From the cell containing the given text, extract its center point as [x, y] coordinate. 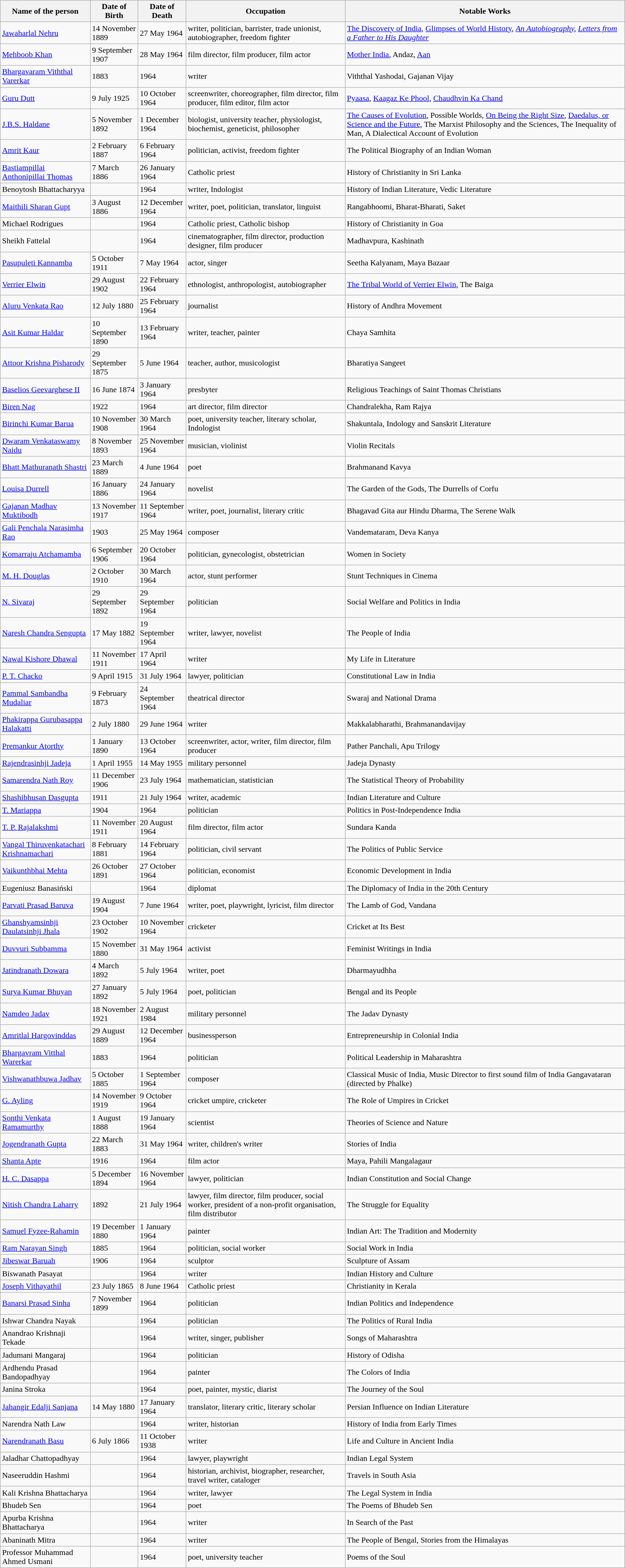
7 November 1899 [114, 1304]
Religious Teachings of Saint Thomas Christians [485, 389]
The Politics of Public Service [485, 849]
Janina Stroka [45, 1389]
writer, poet, playwright, lyricist, film director [265, 905]
Jahangir Edalji Sanjana [45, 1406]
The People of India [485, 633]
Indian Literature and Culture [485, 797]
Ghanshyamsinhji Daulatsinhji Jhala [45, 927]
10 November 1908 [114, 424]
Economic Development in India [485, 870]
Kali Krishna Bhattacharya [45, 1493]
25 November 1964 [162, 445]
Songs of Maharashtra [485, 1338]
Jawaharlal Nehru [45, 33]
Political Leadership in Maharashtra [485, 1057]
writer, politician, barrister, trade unionist, autobiographer, freedom fighter [265, 33]
9 July 1925 [114, 98]
The Poems of Bhudeb Sen [485, 1505]
Makkalabharathi, Brahmanandavijay [485, 724]
Professor Muhammad Ahmed Usmani [45, 1557]
Gali Penchala Narasimha Rao [45, 532]
Shanta Apte [45, 1161]
Narendranath Basu [45, 1441]
15 November 1880 [114, 949]
Shakuntala, Indology and Sanskrit Literature [485, 424]
History of India from Early Times [485, 1424]
cricket umpire, cricketer [265, 1101]
7 March 1886 [114, 172]
Indian Constitution and Social Change [485, 1178]
Duvvuri Subbamma [45, 949]
1 August 1888 [114, 1122]
13 October 1964 [162, 746]
Sundara Kanda [485, 827]
Dharmayudhha [485, 971]
Pyaasa, Kaagaz Ke Phool, Chaudhvin Ka Chand [485, 98]
T. Mariappa [45, 810]
9 April 1915 [114, 676]
H. C. Dasappa [45, 1178]
Indian Politics and Independence [485, 1304]
Apurba Krishna Bhattacharya [45, 1523]
19 September 1964 [162, 633]
Christianity in Kerala [485, 1286]
Madhavpura, Kashinath [485, 241]
29 September 1875 [114, 363]
writer, poet [265, 971]
14 November 1919 [114, 1101]
poet, painter, mystic, diarist [265, 1389]
Pammal Sambandha Mudaliar [45, 698]
Catholic priest, Catholic bishop [265, 224]
4 March 1892 [114, 971]
10 November 1964 [162, 927]
mathematician, statistician [265, 780]
Notable Works [485, 11]
20 October 1964 [162, 554]
politician, economist [265, 870]
13 November 1917 [114, 511]
lawyer, playwright [265, 1458]
writer, teacher, painter [265, 332]
29 September 1964 [162, 602]
7 June 1964 [162, 905]
screenwriter, choreographer, film director, film producer, film editor, film actor [265, 98]
Sheikh Fattelal [45, 241]
Swaraj and National Drama [485, 698]
11 October 1938 [162, 1441]
Persian Influence on Indian Literature [485, 1406]
writer, Indologist [265, 189]
T. P. Rajalakshmi [45, 827]
Viththal Yashodai, Gajanan Vijay [485, 76]
Constitutional Law in India [485, 676]
2 July 1880 [114, 724]
Aluru Venkata Rao [45, 306]
1904 [114, 810]
5 December 1894 [114, 1178]
History of Christianity in Goa [485, 224]
film director, film actor [265, 827]
Birinchi Kumar Barua [45, 424]
29 June 1964 [162, 724]
6 September 1906 [114, 554]
Date of Birth [114, 11]
Jatindranath Dowara [45, 971]
The People of Bengal, Stories from the Himalayas [485, 1540]
Pasupuleti Kannamba [45, 262]
Social Welfare and Politics in India [485, 602]
8 June 1964 [162, 1286]
17 April 1964 [162, 659]
29 August 1902 [114, 284]
The Journey of the Soul [485, 1389]
Politics in Post-Independence India [485, 810]
writer, academic [265, 797]
My Life in Literature [485, 659]
Mehboob Khan [45, 55]
History of Christianity in Sri Lanka [485, 172]
19 August 1904 [114, 905]
19 January 1964 [162, 1122]
Jadumani Mangaraj [45, 1355]
13 February 1964 [162, 332]
10 October 1964 [162, 98]
Parvati Prasad Baruva [45, 905]
Bengal and its People [485, 992]
23 July 1964 [162, 780]
Theories of Science and Nature [485, 1122]
2 February 1887 [114, 150]
11 September 1964 [162, 511]
Feminist Writings in India [485, 949]
Jadeja Dynasty [485, 763]
27 October 1964 [162, 870]
Occupation [265, 11]
20 August 1964 [162, 827]
Baselios Geevarghese II [45, 389]
The Colors of India [485, 1372]
Benoytosh Bhattacharyya [45, 189]
2 October 1910 [114, 575]
14 November 1889 [114, 33]
1885 [114, 1248]
16 January 1886 [114, 489]
Anandrao Krishnaji Tekade [45, 1338]
The Statistical Theory of Probability [485, 780]
Stunt Techniques in Cinema [485, 575]
writer, poet, journalist, literary critic [265, 511]
Shashibhusan Dasgupta [45, 797]
translator, literary critic, literary scholar [265, 1406]
Brahmanand Kavya [485, 467]
Name of the person [45, 11]
art director, film director [265, 407]
5 November 1892 [114, 124]
1 December 1964 [162, 124]
politician, social worker [265, 1248]
Ram Narayan Singh [45, 1248]
businessperson [265, 1035]
Bhatt Mathuranath Shastri [45, 467]
Narendra Nath Law [45, 1424]
Gajanan Madhav Muktibodh [45, 511]
Sonthi Venkata Ramamurthy [45, 1122]
History of Indian Literature, Vedic Literature [485, 189]
5 October 1885 [114, 1079]
Surya Kumar Bhuyan [45, 992]
24 September 1964 [162, 698]
17 May 1882 [114, 633]
6 February 1964 [162, 150]
historian, archivist, biographer, researcher, travel writer, cataloger [265, 1475]
Michael Rodrigues [45, 224]
31 July 1964 [162, 676]
Jibeswar Baruah [45, 1261]
Joseph Vithayathil [45, 1286]
2 August 1984 [162, 1014]
History of Odisha [485, 1355]
Naseeruddin Hashmi [45, 1475]
8 November 1893 [114, 445]
27 May 1964 [162, 33]
Sculpture of Assam [485, 1261]
The Discovery of India, Glimpses of World History, An Autobiography, Letters from a Father to His Daughter [485, 33]
poet, university teacher, literary scholar, Indologist [265, 424]
Biswanath Pasayat [45, 1273]
11 December 1906 [114, 780]
Samuel Fyzee-Rahamin [45, 1231]
writer, singer, publisher [265, 1338]
Guru Dutt [45, 98]
5 June 1964 [162, 363]
29 September 1892 [114, 602]
film actor [265, 1161]
actor, stunt performer [265, 575]
26 January 1964 [162, 172]
Social Work in India [485, 1248]
8 February 1881 [114, 849]
activist [265, 949]
Travels in South Asia [485, 1475]
Verrier Elwin [45, 284]
Vangal Thiruvenkatachari Krishnamachari [45, 849]
Stories of India [485, 1144]
4 June 1964 [162, 467]
journalist [265, 306]
Vishwanathbuwa Jadhav [45, 1079]
screenwriter, actor, writer, film director, film producer [265, 746]
Nitish Chandra Laharry [45, 1205]
19 December 1880 [114, 1231]
Indian Art: The Tradition and Modernity [485, 1231]
25 May 1964 [162, 532]
27 January 1892 [114, 992]
writer, poet, politician, translator, linguist [265, 206]
cinematographer, film director, production designer, film producer [265, 241]
Maya, Pahili Mangalagaur [485, 1161]
22 February 1964 [162, 284]
novelist [265, 489]
1911 [114, 797]
writer, children's writer [265, 1144]
scientist [265, 1122]
Entrepreneurship in Colonial India [485, 1035]
Rangabhoomi, Bharat-Bharati, Saket [485, 206]
23 October 1902 [114, 927]
14 May 1880 [114, 1406]
Amritlal Hargovinddas [45, 1035]
Mother India, Andaz, Aan [485, 55]
musician, violinist [265, 445]
Classical Music of India, Music Director to first sound film of India Gangavataran (directed by Phalke) [485, 1079]
Bastiampillai Anthonipillai Thomas [45, 172]
9 February 1873 [114, 698]
Rajendrasinhji Jadeja [45, 763]
Vaikunthbhai Mehta [45, 870]
3 January 1964 [162, 389]
Bhargavaram Viththal Varerkar [45, 76]
Komarraju Atchamamba [45, 554]
16 June 1874 [114, 389]
Amrit Kaur [45, 150]
Pather Panchali, Apu Trilogy [485, 746]
Jogendranath Gupta [45, 1144]
The Politics of Rural India [485, 1321]
The Jadav Dynasty [485, 1014]
16 November 1964 [162, 1178]
Maithili Sharan Gupt [45, 206]
Poems of the Soul [485, 1557]
26 October 1891 [114, 870]
Indian History and Culture [485, 1273]
14 May 1955 [162, 763]
12 July 1880 [114, 306]
poet, university teacher [265, 1557]
writer, lawyer, novelist [265, 633]
1916 [114, 1161]
1 April 1955 [114, 763]
Vandemataram, Deva Kanya [485, 532]
Indian Legal System [485, 1458]
History of Andhra Movement [485, 306]
The Struggle for Equality [485, 1205]
Eugeniusz Banasiński [45, 888]
Phakirappa Gurubasappa Halakatti [45, 724]
film director, film producer, film actor [265, 55]
7 May 1964 [162, 262]
Ishwar Chandra Nayak [45, 1321]
The Garden of the Gods, The Durrells of Corfu [485, 489]
In Search of the Past [485, 1523]
Bharatiya Sangeet [485, 363]
1 January 1890 [114, 746]
The Political Biography of an Indian Woman [485, 150]
Bhargavram Vitthal Warerkar [45, 1057]
Biren Nag [45, 407]
24 January 1964 [162, 489]
The Diplomacy of India in the 20th Century [485, 888]
theatrical director [265, 698]
teacher, author, musicologist [265, 363]
The Role of Umpires in Cricket [485, 1101]
lawyer, film director, film producer, social worker, president of a non-profit organisation, film distributor [265, 1205]
Louisa Durrell [45, 489]
Chaya Samhita [485, 332]
poet, politician [265, 992]
18 November 1921 [114, 1014]
Life and Culture in Ancient India [485, 1441]
1903 [114, 532]
ethnologist, anthropologist, autobiographer [265, 284]
Seetha Kalyanam, Maya Bazaar [485, 262]
J.B.S. Haldane [45, 124]
1892 [114, 1205]
diplomat [265, 888]
P. T. Chacko [45, 676]
Jaladhar Chattopadhyay [45, 1458]
politician, activist, freedom fighter [265, 150]
Bhagavad Gita aur Hindu Dharma, The Serene Walk [485, 511]
presbyter [265, 389]
Samarendra Nath Roy [45, 780]
Cricket at Its Best [485, 927]
9 October 1964 [162, 1101]
Attoor Krishna Pisharody [45, 363]
G. Ayling [45, 1101]
The Legal System in India [485, 1493]
1 January 1964 [162, 1231]
25 February 1964 [162, 306]
Naresh Chandra Sengupta [45, 633]
3 August 1886 [114, 206]
Date of Death [162, 11]
Women in Society [485, 554]
5 October 1911 [114, 262]
10 September 1890 [114, 332]
writer, lawyer [265, 1493]
28 May 1964 [162, 55]
Premankur Atorthy [45, 746]
politician, civil servant [265, 849]
Bhudeb Sen [45, 1505]
9 September 1907 [114, 55]
writer, historian [265, 1424]
actor, singer [265, 262]
Violin Recitals [485, 445]
Nawal Kishore Dhawal [45, 659]
The Tribal World of Verrier Elwin, The Baiga [485, 284]
Ardhendu Prasad Bandopadhyay [45, 1372]
1 September 1964 [162, 1079]
29 August 1889 [114, 1035]
14 February 1964 [162, 849]
biologist, university teacher, physiologist, biochemist, geneticist, philosopher [265, 124]
Chandralekha, Ram Rajya [485, 407]
Dwaram Venkataswamy Naidu [45, 445]
Banarsi Prasad Sinha [45, 1304]
Abaninath Mitra [45, 1540]
6 July 1866 [114, 1441]
politician, gynecologist, obstetrician [265, 554]
23 March 1889 [114, 467]
1906 [114, 1261]
17 January 1964 [162, 1406]
cricketer [265, 927]
Asit Kumar Haldar [45, 332]
sculptor [265, 1261]
23 July 1865 [114, 1286]
N. Sivaraj [45, 602]
22 March 1883 [114, 1144]
1922 [114, 407]
M. H. Douglas [45, 575]
Namdeo Jadav [45, 1014]
The Lamb of God, Vandana [485, 905]
